Find where the given text appears and provide that cell's center as (X, Y) coordinate. 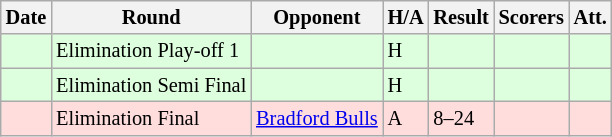
Round (151, 17)
Result (462, 17)
Att. (590, 17)
Elimination Final (151, 118)
Date (26, 17)
Scorers (532, 17)
Bradford Bulls (316, 118)
Elimination Play-off 1 (151, 51)
A (406, 118)
H/A (406, 17)
Opponent (316, 17)
8–24 (462, 118)
Elimination Semi Final (151, 85)
